Provide the [X, Y] coordinate of the cell's center where the given text is located.  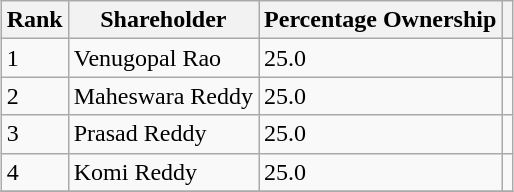
4 [34, 172]
Shareholder [163, 20]
1 [34, 58]
2 [34, 96]
Venugopal Rao [163, 58]
Prasad Reddy [163, 134]
3 [34, 134]
Percentage Ownership [380, 20]
Rank [34, 20]
Komi Reddy [163, 172]
Maheswara Reddy [163, 96]
